For the text-containing cell, return its midpoint in [x, y] coordinate format. 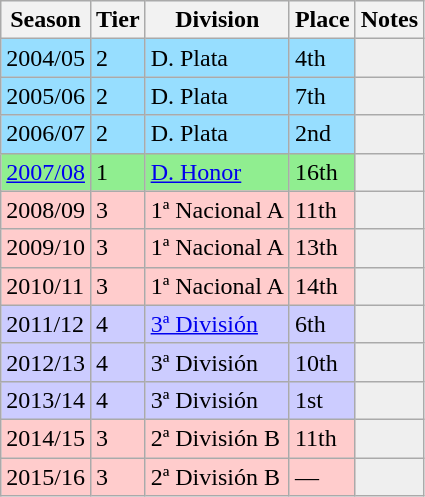
D. Honor [217, 172]
Tier [118, 20]
2008/09 [46, 210]
16th [322, 172]
— [322, 477]
2007/08 [46, 172]
Division [217, 20]
Notes [389, 20]
1 [118, 172]
2006/07 [46, 134]
1st [322, 400]
2015/16 [46, 477]
10th [322, 362]
7th [322, 96]
2010/11 [46, 286]
2nd [322, 134]
2012/13 [46, 362]
Place [322, 20]
4th [322, 58]
2013/14 [46, 400]
6th [322, 324]
2005/06 [46, 96]
14th [322, 286]
Season [46, 20]
2009/10 [46, 248]
13th [322, 248]
2011/12 [46, 324]
2014/15 [46, 438]
2004/05 [46, 58]
